Capture the cell that displays the provided text and extract its (X, Y) central coordinate. 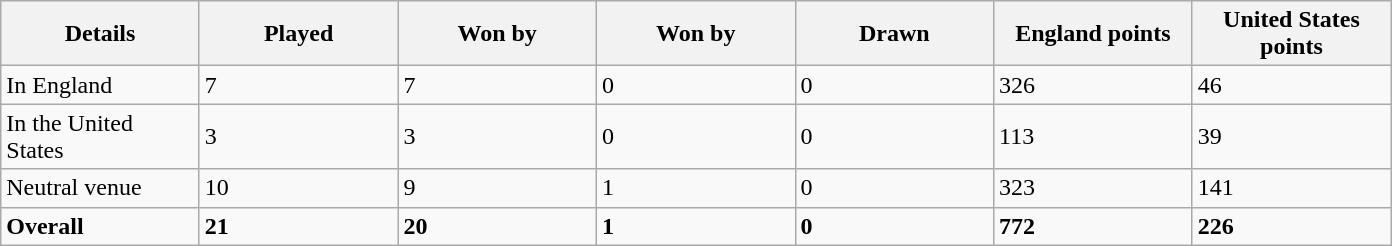
Neutral venue (100, 188)
In England (100, 85)
10 (298, 188)
113 (1094, 136)
772 (1094, 226)
9 (498, 188)
In the United States (100, 136)
46 (1292, 85)
39 (1292, 136)
Drawn (894, 34)
326 (1094, 85)
Overall (100, 226)
United States points (1292, 34)
323 (1094, 188)
Played (298, 34)
Details (100, 34)
England points (1094, 34)
21 (298, 226)
20 (498, 226)
226 (1292, 226)
141 (1292, 188)
